Locate the cell with the specified text and output its (x, y) center coordinate. 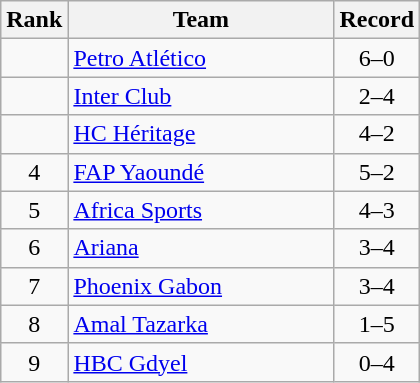
Ariana (201, 248)
1–5 (377, 324)
HC Héritage (201, 134)
0–4 (377, 362)
Record (377, 20)
Africa Sports (201, 210)
Inter Club (201, 96)
8 (34, 324)
9 (34, 362)
HBC Gdyel (201, 362)
5 (34, 210)
Petro Atlético (201, 58)
Phoenix Gabon (201, 286)
2–4 (377, 96)
Rank (34, 20)
6 (34, 248)
Amal Tazarka (201, 324)
7 (34, 286)
4 (34, 172)
4–2 (377, 134)
5–2 (377, 172)
FAP Yaoundé (201, 172)
Team (201, 20)
6–0 (377, 58)
4–3 (377, 210)
